Detect which cell encompasses the target text, then output its [X, Y] center coordinate. 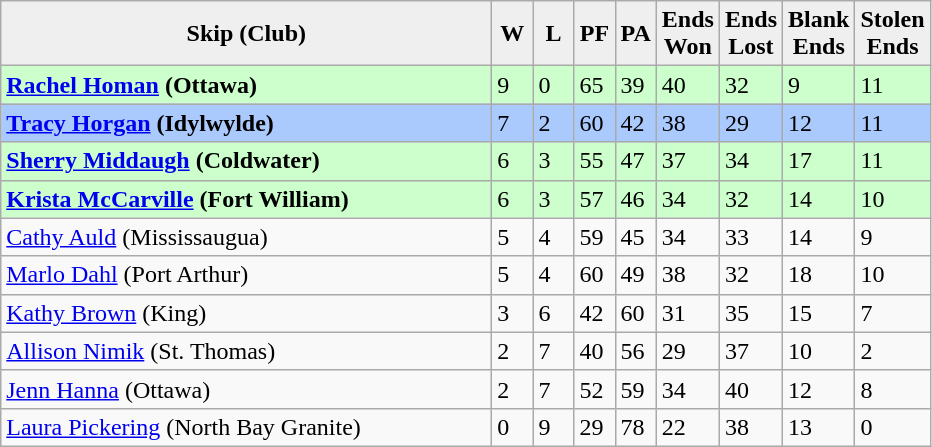
Stolen Ends [892, 34]
15 [819, 313]
49 [636, 275]
Kathy Brown (King) [246, 313]
57 [594, 199]
Allison Nimik (St. Thomas) [246, 351]
52 [594, 389]
PF [594, 34]
45 [636, 237]
Ends Won [688, 34]
Marlo Dahl (Port Arthur) [246, 275]
55 [594, 161]
78 [636, 427]
65 [594, 85]
8 [892, 389]
22 [688, 427]
Tracy Horgan (Idylwylde) [246, 123]
Rachel Homan (Ottawa) [246, 85]
Cathy Auld (Mississaugua) [246, 237]
L [554, 34]
Blank Ends [819, 34]
Jenn Hanna (Ottawa) [246, 389]
18 [819, 275]
Krista McCarville (Fort William) [246, 199]
PA [636, 34]
31 [688, 313]
35 [750, 313]
Skip (Club) [246, 34]
56 [636, 351]
39 [636, 85]
47 [636, 161]
Laura Pickering (North Bay Granite) [246, 427]
W [512, 34]
33 [750, 237]
13 [819, 427]
Ends Lost [750, 34]
17 [819, 161]
46 [636, 199]
Sherry Middaugh (Coldwater) [246, 161]
